Return (X, Y) of the center of cell containing provided text 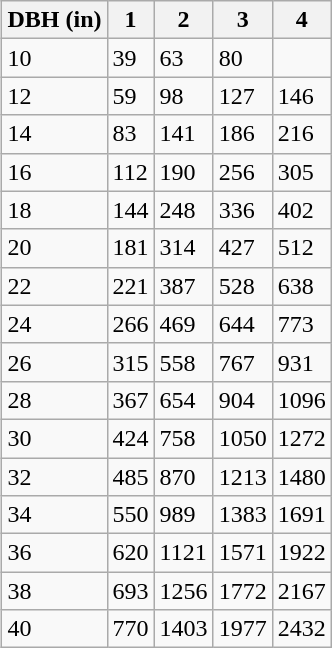
1121 (184, 553)
485 (130, 477)
620 (130, 553)
80 (242, 58)
24 (54, 324)
1977 (242, 629)
2 (184, 20)
315 (130, 362)
98 (184, 96)
644 (242, 324)
2432 (302, 629)
1922 (302, 553)
248 (184, 210)
14 (54, 134)
469 (184, 324)
427 (242, 248)
550 (130, 515)
16 (54, 172)
26 (54, 362)
1403 (184, 629)
190 (184, 172)
654 (184, 400)
20 (54, 248)
1480 (302, 477)
63 (184, 58)
83 (130, 134)
387 (184, 286)
1383 (242, 515)
1050 (242, 438)
266 (130, 324)
693 (130, 591)
221 (130, 286)
512 (302, 248)
314 (184, 248)
38 (54, 591)
34 (54, 515)
127 (242, 96)
1691 (302, 515)
1 (130, 20)
367 (130, 400)
1096 (302, 400)
4 (302, 20)
112 (130, 172)
931 (302, 362)
558 (184, 362)
758 (184, 438)
773 (302, 324)
36 (54, 553)
12 (54, 96)
3 (242, 20)
770 (130, 629)
305 (302, 172)
424 (130, 438)
39 (130, 58)
146 (302, 96)
181 (130, 248)
989 (184, 515)
30 (54, 438)
904 (242, 400)
528 (242, 286)
40 (54, 629)
638 (302, 286)
1272 (302, 438)
141 (184, 134)
10 (54, 58)
1256 (184, 591)
DBH (in) (54, 20)
59 (130, 96)
18 (54, 210)
1571 (242, 553)
186 (242, 134)
1213 (242, 477)
144 (130, 210)
28 (54, 400)
870 (184, 477)
216 (302, 134)
1772 (242, 591)
336 (242, 210)
32 (54, 477)
402 (302, 210)
2167 (302, 591)
22 (54, 286)
767 (242, 362)
256 (242, 172)
